Provide the (X, Y) coordinate of the cell's center where the given text is located.  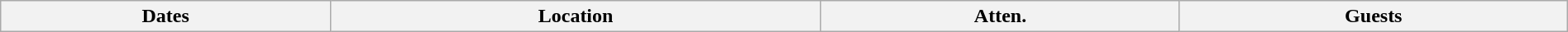
Dates (165, 16)
Location (576, 16)
Guests (1373, 16)
Atten. (1001, 16)
